Provide the (X, Y) coordinate of the cell's center where the given text is located.  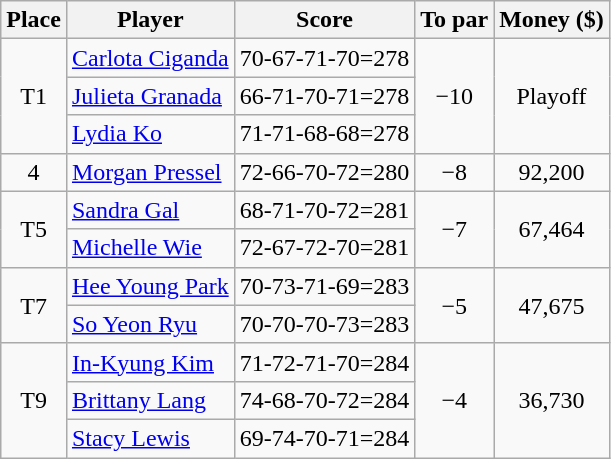
36,730 (552, 400)
To par (454, 20)
66-71-70-71=278 (324, 96)
Money ($) (552, 20)
T9 (34, 400)
74-68-70-72=284 (324, 400)
−4 (454, 400)
Lydia Ko (150, 134)
Julieta Granada (150, 96)
70-73-71-69=283 (324, 286)
92,200 (552, 172)
4 (34, 172)
72-66-70-72=280 (324, 172)
Playoff (552, 96)
−7 (454, 229)
67,464 (552, 229)
Player (150, 20)
T5 (34, 229)
Stacy Lewis (150, 438)
68-71-70-72=281 (324, 210)
71-71-68-68=278 (324, 134)
In-Kyung Kim (150, 362)
72-67-72-70=281 (324, 248)
Place (34, 20)
So Yeon Ryu (150, 324)
69-74-70-71=284 (324, 438)
Brittany Lang (150, 400)
70-70-70-73=283 (324, 324)
−8 (454, 172)
Sandra Gal (150, 210)
71-72-71-70=284 (324, 362)
−10 (454, 96)
47,675 (552, 305)
Score (324, 20)
Hee Young Park (150, 286)
Morgan Pressel (150, 172)
70-67-71-70=278 (324, 58)
T1 (34, 96)
T7 (34, 305)
Carlota Ciganda (150, 58)
−5 (454, 305)
Michelle Wie (150, 248)
